Output the (x, y) coordinate of the center of the cell containing the given text.  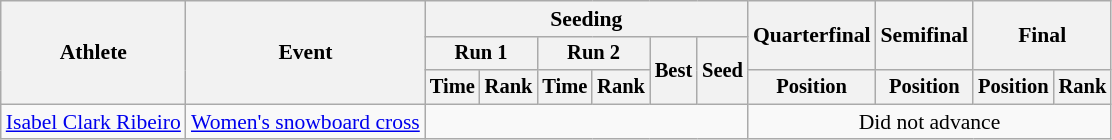
Best (674, 70)
Seeding (586, 19)
Quarterfinal (812, 36)
Event (306, 52)
Women's snowboard cross (306, 122)
Did not advance (930, 122)
Athlete (94, 52)
Run 2 (593, 54)
Final (1042, 36)
Semifinal (925, 36)
Seed (722, 70)
Isabel Clark Ribeiro (94, 122)
Run 1 (481, 54)
